Scan for the cell matching the given text and deliver its (X, Y) coordinate at center. 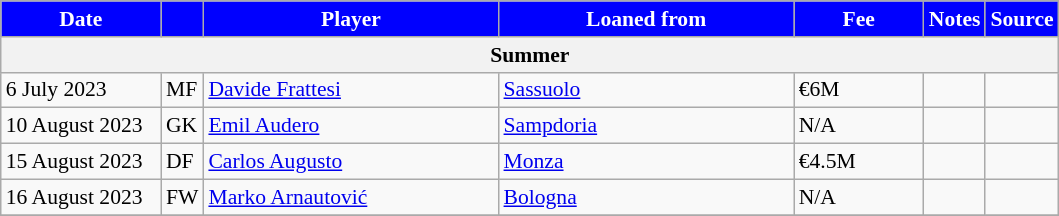
Bologna (646, 197)
€6M (859, 90)
Davide Frattesi (350, 90)
16 August 2023 (81, 197)
Carlos Augusto (350, 162)
Notes (955, 19)
Player (350, 19)
GK (182, 126)
Sampdoria (646, 126)
Emil Audero (350, 126)
FW (182, 197)
10 August 2023 (81, 126)
Sassuolo (646, 90)
Monza (646, 162)
Marko Arnautović (350, 197)
15 August 2023 (81, 162)
6 July 2023 (81, 90)
Fee (859, 19)
Summer (530, 55)
Loaned from (646, 19)
MF (182, 90)
€4.5M (859, 162)
Date (81, 19)
DF (182, 162)
Source (1022, 19)
